Pinpoint the cell where the given text exists, returning its [X, Y] midpoint coordinate. 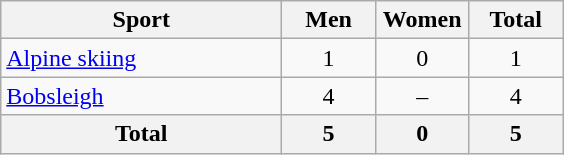
Bobsleigh [142, 96]
Men [329, 20]
– [422, 96]
Women [422, 20]
Sport [142, 20]
Alpine skiing [142, 58]
